Return (x, y) of the center of cell containing provided text 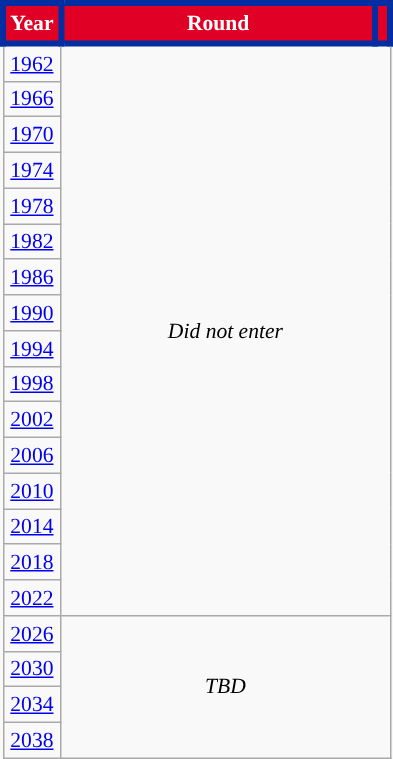
1978 (32, 206)
2014 (32, 527)
1966 (32, 99)
2018 (32, 563)
1970 (32, 135)
2010 (32, 491)
2038 (32, 741)
2006 (32, 456)
Year (32, 23)
1986 (32, 278)
2022 (32, 598)
2034 (32, 705)
1990 (32, 313)
2026 (32, 634)
1982 (32, 242)
1998 (32, 384)
1962 (32, 63)
2030 (32, 669)
TBD (226, 687)
1974 (32, 171)
Did not enter (226, 330)
Round (218, 23)
1994 (32, 349)
2002 (32, 420)
